Find where the given text appears and provide that cell's center as (X, Y) coordinate. 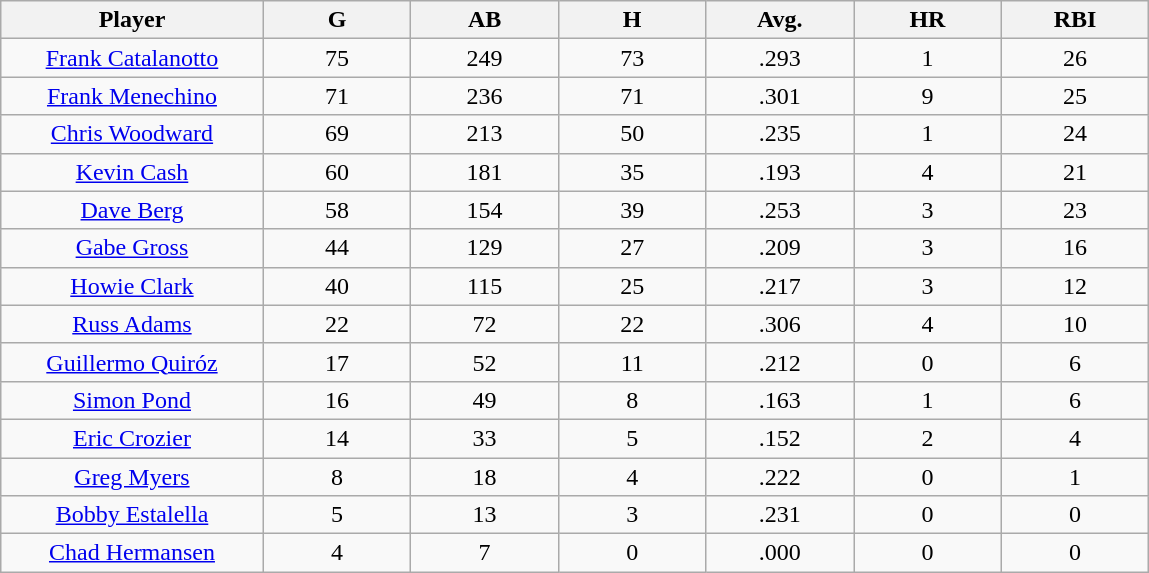
58 (337, 210)
Simon Pond (132, 400)
HR (928, 20)
.306 (780, 324)
14 (337, 438)
21 (1075, 172)
27 (632, 248)
Russ Adams (132, 324)
Frank Catalanotto (132, 58)
Avg. (780, 20)
Chad Hermansen (132, 553)
40 (337, 286)
.235 (780, 134)
60 (337, 172)
39 (632, 210)
72 (485, 324)
213 (485, 134)
G (337, 20)
.253 (780, 210)
AB (485, 20)
18 (485, 477)
23 (1075, 210)
Frank Menechino (132, 96)
.209 (780, 248)
9 (928, 96)
.231 (780, 515)
.152 (780, 438)
12 (1075, 286)
2 (928, 438)
181 (485, 172)
24 (1075, 134)
35 (632, 172)
10 (1075, 324)
Chris Woodward (132, 134)
.293 (780, 58)
115 (485, 286)
Bobby Estalella (132, 515)
.163 (780, 400)
Kevin Cash (132, 172)
Gabe Gross (132, 248)
69 (337, 134)
Guillermo Quiróz (132, 362)
129 (485, 248)
.222 (780, 477)
49 (485, 400)
.000 (780, 553)
236 (485, 96)
Howie Clark (132, 286)
50 (632, 134)
Player (132, 20)
.217 (780, 286)
33 (485, 438)
52 (485, 362)
26 (1075, 58)
Dave Berg (132, 210)
75 (337, 58)
7 (485, 553)
H (632, 20)
Greg Myers (132, 477)
.301 (780, 96)
11 (632, 362)
73 (632, 58)
249 (485, 58)
RBI (1075, 20)
13 (485, 515)
Eric Crozier (132, 438)
17 (337, 362)
154 (485, 210)
.193 (780, 172)
.212 (780, 362)
44 (337, 248)
